Pinpoint the cell where the given text exists, returning its (X, Y) midpoint coordinate. 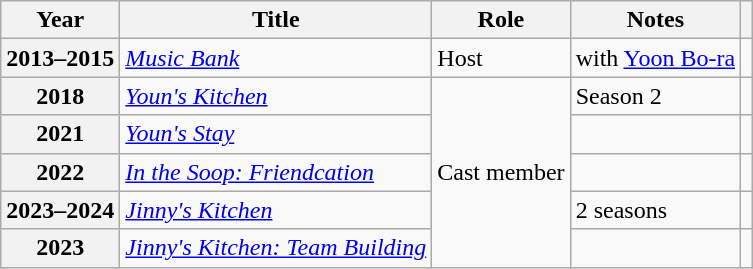
In the Soop: Friendcation (276, 172)
2 seasons (655, 210)
Season 2 (655, 96)
Title (276, 20)
2023 (60, 248)
2022 (60, 172)
Youn's Stay (276, 134)
Youn's Kitchen (276, 96)
Host (501, 58)
Notes (655, 20)
Jinny's Kitchen: Team Building (276, 248)
Music Bank (276, 58)
2021 (60, 134)
Year (60, 20)
Jinny's Kitchen (276, 210)
2023–2024 (60, 210)
Cast member (501, 172)
2013–2015 (60, 58)
Role (501, 20)
with Yoon Bo-ra (655, 58)
2018 (60, 96)
